Find where the given text appears and provide that cell's center as [x, y] coordinate. 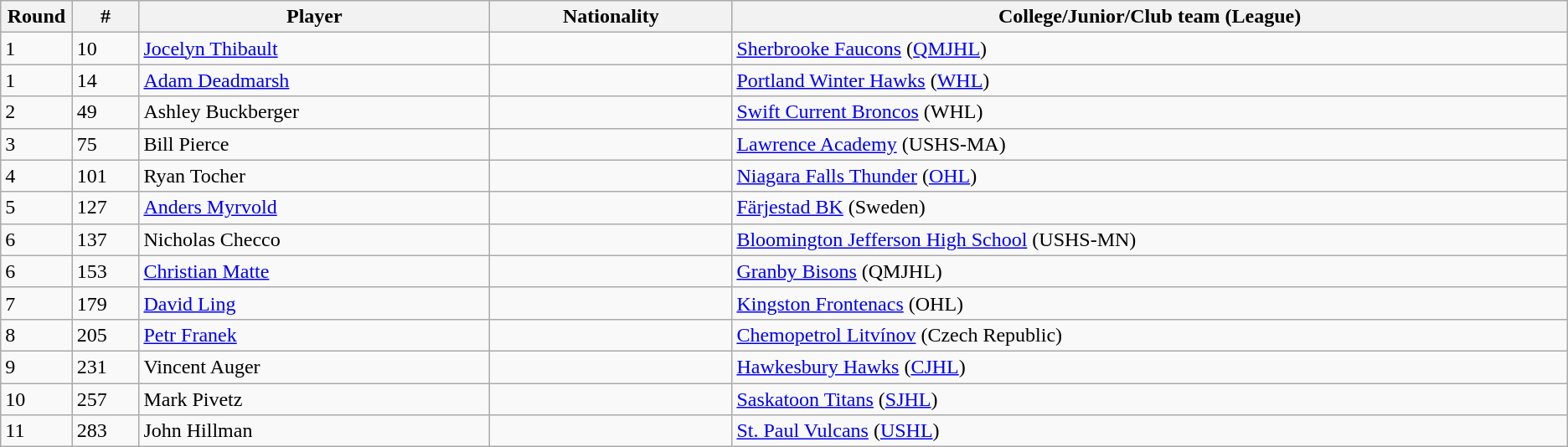
Lawrence Academy (USHS-MA) [1149, 144]
49 [106, 112]
Chemopetrol Litvínov (Czech Republic) [1149, 335]
Niagara Falls Thunder (OHL) [1149, 176]
101 [106, 176]
Portland Winter Hawks (WHL) [1149, 80]
8 [37, 335]
College/Junior/Club team (League) [1149, 17]
14 [106, 80]
Nicholas Checco [315, 239]
Anders Myrvold [315, 208]
179 [106, 303]
4 [37, 176]
Round [37, 17]
Mark Pivetz [315, 399]
David Ling [315, 303]
Adam Deadmarsh [315, 80]
Jocelyn Thibault [315, 49]
Sherbrooke Faucons (QMJHL) [1149, 49]
Bill Pierce [315, 144]
2 [37, 112]
5 [37, 208]
75 [106, 144]
Ryan Tocher [315, 176]
137 [106, 239]
St. Paul Vulcans (USHL) [1149, 431]
Petr Franek [315, 335]
11 [37, 431]
Färjestad BK (Sweden) [1149, 208]
Kingston Frontenacs (OHL) [1149, 303]
205 [106, 335]
Christian Matte [315, 271]
Saskatoon Titans (SJHL) [1149, 399]
7 [37, 303]
John Hillman [315, 431]
Swift Current Broncos (WHL) [1149, 112]
# [106, 17]
153 [106, 271]
127 [106, 208]
9 [37, 367]
Nationality [611, 17]
Player [315, 17]
3 [37, 144]
Ashley Buckberger [315, 112]
283 [106, 431]
Vincent Auger [315, 367]
257 [106, 399]
Hawkesbury Hawks (CJHL) [1149, 367]
Bloomington Jefferson High School (USHS-MN) [1149, 239]
231 [106, 367]
Granby Bisons (QMJHL) [1149, 271]
